From the cell containing the given text, extract its center point as (x, y) coordinate. 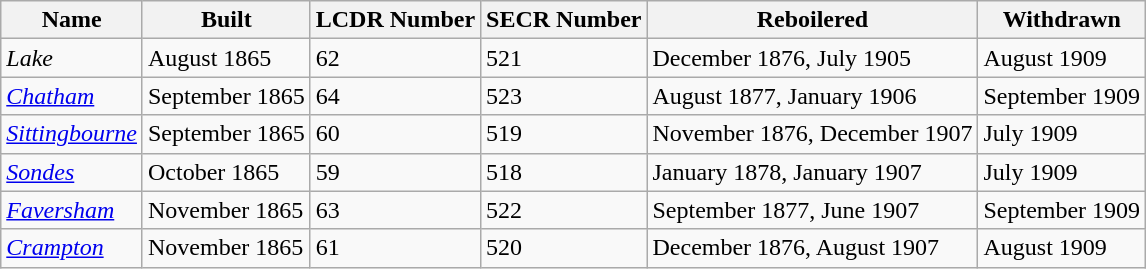
Withdrawn (1062, 20)
January 1878, January 1907 (812, 172)
63 (395, 210)
62 (395, 58)
August 1877, January 1906 (812, 96)
Sondes (72, 172)
Sittingbourne (72, 134)
Lake (72, 58)
523 (564, 96)
Built (226, 20)
Name (72, 20)
October 1865 (226, 172)
60 (395, 134)
August 1865 (226, 58)
November 1876, December 1907 (812, 134)
522 (564, 210)
59 (395, 172)
64 (395, 96)
September 1877, June 1907 (812, 210)
Faversham (72, 210)
Crampton (72, 248)
521 (564, 58)
December 1876, August 1907 (812, 248)
Reboilered (812, 20)
Chatham (72, 96)
519 (564, 134)
520 (564, 248)
LCDR Number (395, 20)
61 (395, 248)
December 1876, July 1905 (812, 58)
SECR Number (564, 20)
518 (564, 172)
